Scan for the cell matching the given text and deliver its [X, Y] coordinate at center. 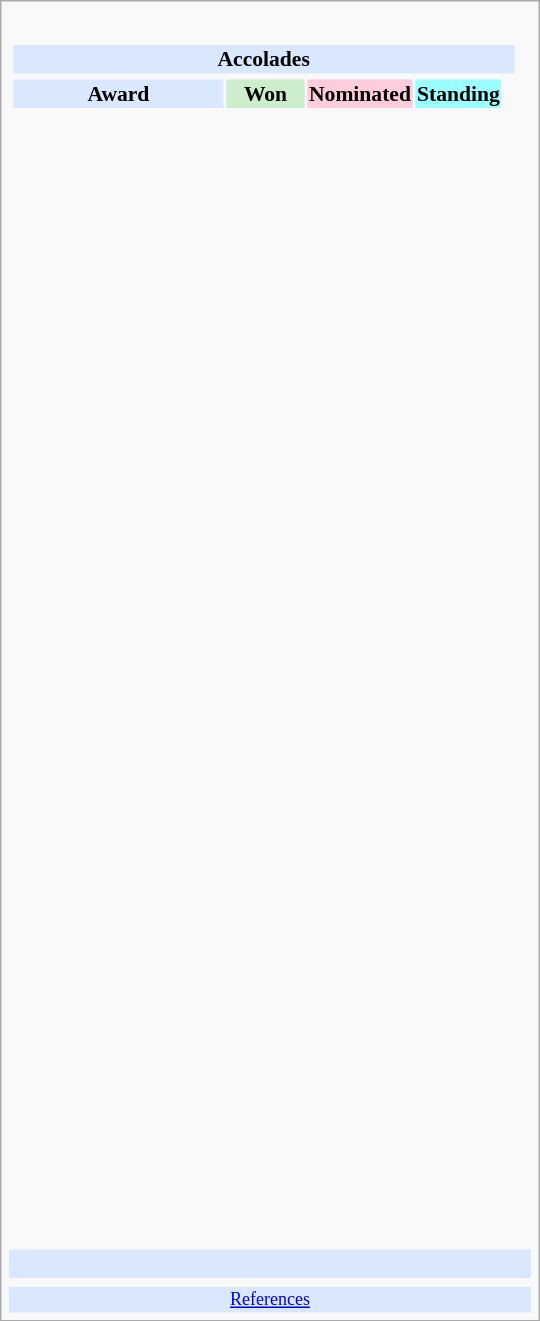
References [270, 1300]
Award [118, 93]
Accolades Award Won Nominated Standing [270, 631]
Nominated [360, 93]
Accolades [264, 59]
Standing [458, 93]
Won [265, 93]
